Identify which cell holds the provided text, then report its (x, y) central coordinate. 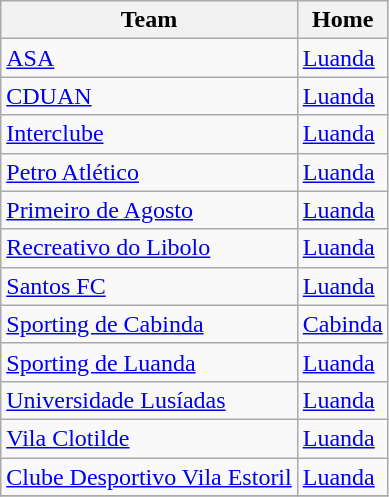
Petro Atlético (149, 172)
Vila Clotilde (149, 438)
Primeiro de Agosto (149, 210)
Sporting de Luanda (149, 362)
Team (149, 20)
Sporting de Cabinda (149, 324)
Home (342, 20)
Recreativo do Libolo (149, 248)
Santos FC (149, 286)
Cabinda (342, 324)
CDUAN (149, 96)
Interclube (149, 134)
ASA (149, 58)
Clube Desportivo Vila Estoril (149, 477)
Universidade Lusíadas (149, 400)
